Provide the [x, y] coordinate of the cell's center where the given text is located.  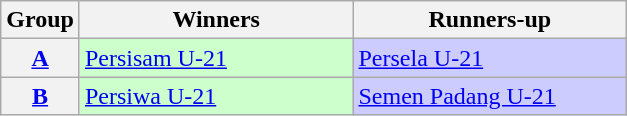
Persela U-21 [490, 58]
Persisam U-21 [216, 58]
Runners-up [490, 20]
Winners [216, 20]
Persiwa U-21 [216, 96]
Semen Padang U-21 [490, 96]
A [40, 58]
Group [40, 20]
B [40, 96]
